Identify which cell holds the provided text, then report its (x, y) central coordinate. 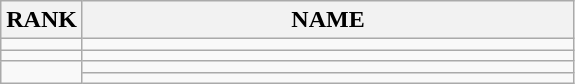
RANK (42, 20)
NAME (328, 20)
